Search for the cell housing the specified text and yield its (x, y) center coordinate. 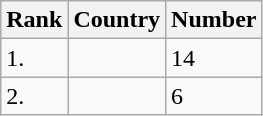
14 (214, 58)
6 (214, 96)
2. (34, 96)
Rank (34, 20)
1. (34, 58)
Country (117, 20)
Number (214, 20)
